Locate the cell with the specified text and output its (x, y) center coordinate. 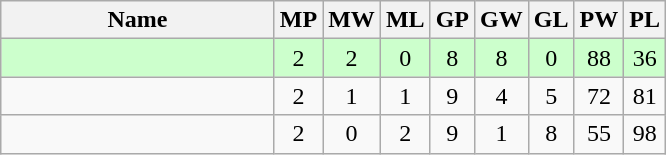
GL (551, 20)
4 (502, 96)
5 (551, 96)
PL (645, 20)
MP (298, 20)
ML (405, 20)
55 (599, 134)
36 (645, 58)
GP (452, 20)
Name (138, 20)
88 (599, 58)
PW (599, 20)
72 (599, 96)
MW (352, 20)
81 (645, 96)
98 (645, 134)
GW (502, 20)
